Capture the cell that displays the provided text and extract its [X, Y] central coordinate. 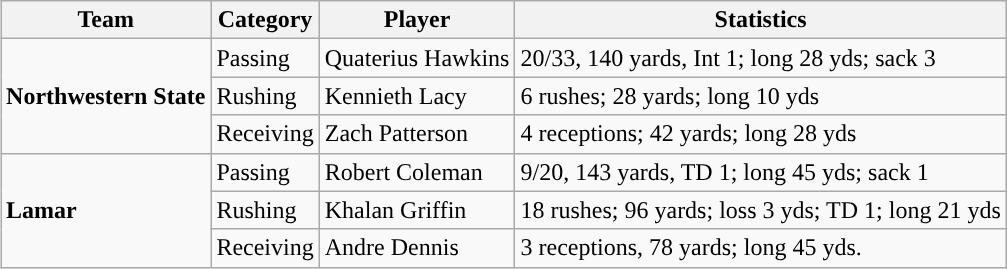
Robert Coleman [417, 172]
18 rushes; 96 yards; loss 3 yds; TD 1; long 21 yds [760, 210]
Northwestern State [106, 96]
Quaterius Hawkins [417, 58]
Player [417, 20]
9/20, 143 yards, TD 1; long 45 yds; sack 1 [760, 172]
Andre Dennis [417, 248]
Team [106, 20]
Category [265, 20]
Khalan Griffin [417, 210]
Zach Patterson [417, 134]
Statistics [760, 20]
Kennieth Lacy [417, 96]
4 receptions; 42 yards; long 28 yds [760, 134]
20/33, 140 yards, Int 1; long 28 yds; sack 3 [760, 58]
6 rushes; 28 yards; long 10 yds [760, 96]
3 receptions, 78 yards; long 45 yds. [760, 248]
Lamar [106, 210]
